Identify which cell holds the provided text, then report its (X, Y) central coordinate. 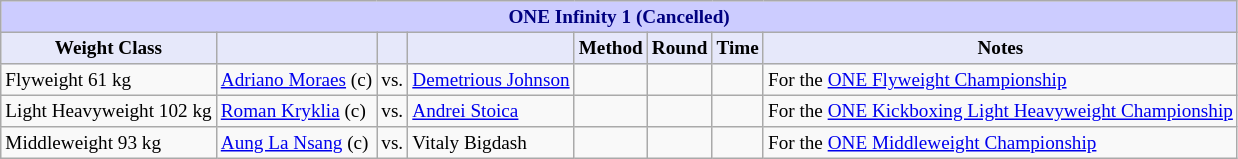
Notes (1000, 48)
For the ONE Flyweight Championship (1000, 80)
Aung La Nsang (c) (296, 143)
For the ONE Middleweight Championship (1000, 143)
Adriano Moraes (c) (296, 80)
Middleweight 93 kg (108, 143)
Round (680, 48)
Flyweight 61 kg (108, 80)
Demetrious Johnson (491, 80)
For the ONE Kickboxing Light Heavyweight Championship (1000, 111)
ONE Infinity 1 (Cancelled) (620, 17)
Time (738, 48)
Roman Kryklia (c) (296, 111)
Andrei Stoica (491, 111)
Light Heavyweight 102 kg (108, 111)
Weight Class (108, 48)
Method (610, 48)
Vitaly Bigdash (491, 143)
